For the text-containing cell, return its midpoint in (x, y) coordinate format. 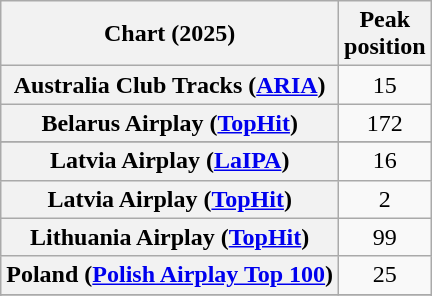
2 (385, 199)
Australia Club Tracks (ARIA) (170, 85)
Lithuania Airplay (TopHit) (170, 237)
15 (385, 85)
172 (385, 123)
Latvia Airplay (LaIPA) (170, 161)
Chart (2025) (170, 34)
16 (385, 161)
Latvia Airplay (TopHit) (170, 199)
99 (385, 237)
25 (385, 275)
Belarus Airplay (TopHit) (170, 123)
Poland (Polish Airplay Top 100) (170, 275)
Peakposition (385, 34)
